Locate the cell with the specified text and output its [X, Y] center coordinate. 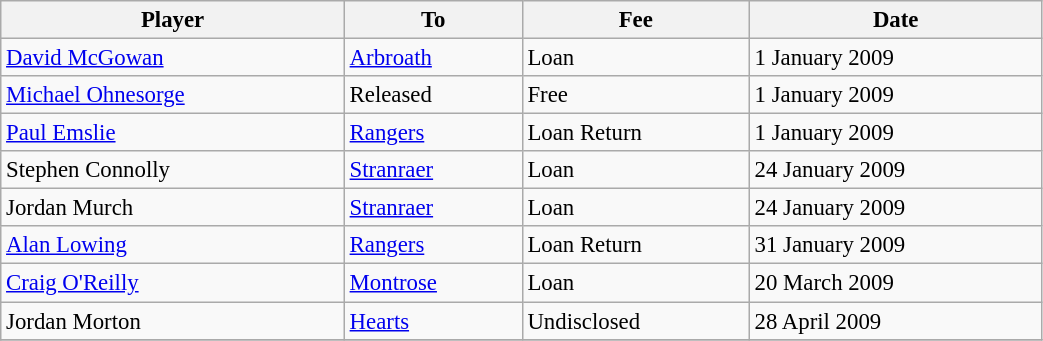
Michael Ohnesorge [173, 95]
Jordan Morton [173, 321]
Montrose [433, 283]
Free [636, 95]
28 April 2009 [896, 321]
Arbroath [433, 58]
Hearts [433, 321]
David McGowan [173, 58]
Date [896, 20]
31 January 2009 [896, 245]
20 March 2009 [896, 283]
Fee [636, 20]
Player [173, 20]
Paul Emslie [173, 133]
Undisclosed [636, 321]
To [433, 20]
Released [433, 95]
Jordan Murch [173, 208]
Stephen Connolly [173, 170]
Alan Lowing [173, 245]
Craig O'Reilly [173, 283]
